Scan for the cell matching the given text and deliver its [x, y] coordinate at center. 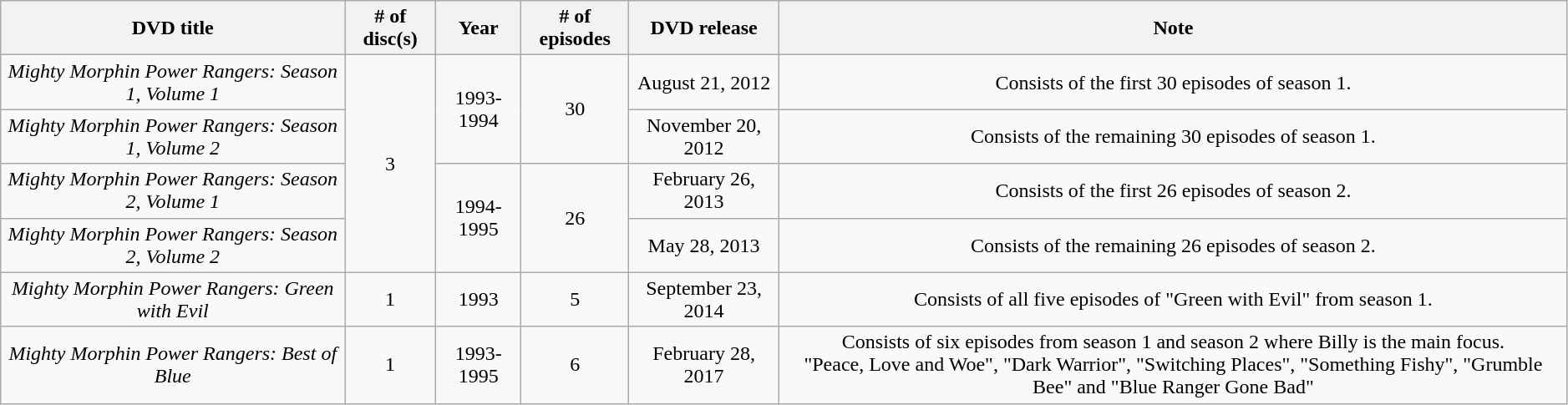
3 [391, 164]
August 21, 2012 [704, 82]
February 28, 2017 [704, 365]
Mighty Morphin Power Rangers: Season 2, Volume 1 [173, 190]
6 [575, 365]
Year [479, 28]
Note [1174, 28]
1993-1995 [479, 365]
Mighty Morphin Power Rangers: Season 1, Volume 2 [173, 137]
# of disc(s) [391, 28]
November 20, 2012 [704, 137]
Consists of the first 26 episodes of season 2. [1174, 190]
1993 [479, 299]
Consists of the remaining 26 episodes of season 2. [1174, 246]
# of episodes [575, 28]
February 26, 2013 [704, 190]
Consists of all five episodes of "Green with Evil" from season 1. [1174, 299]
May 28, 2013 [704, 246]
Mighty Morphin Power Rangers: Green with Evil [173, 299]
26 [575, 218]
DVD release [704, 28]
Mighty Morphin Power Rangers: Season 2, Volume 2 [173, 246]
Consists of the remaining 30 episodes of season 1. [1174, 137]
Consists of the first 30 episodes of season 1. [1174, 82]
Mighty Morphin Power Rangers: Season 1, Volume 1 [173, 82]
30 [575, 109]
Mighty Morphin Power Rangers: Best of Blue [173, 365]
September 23, 2014 [704, 299]
5 [575, 299]
1993-1994 [479, 109]
DVD title [173, 28]
1994-1995 [479, 218]
